Pinpoint the cell where the given text exists, returning its [X, Y] midpoint coordinate. 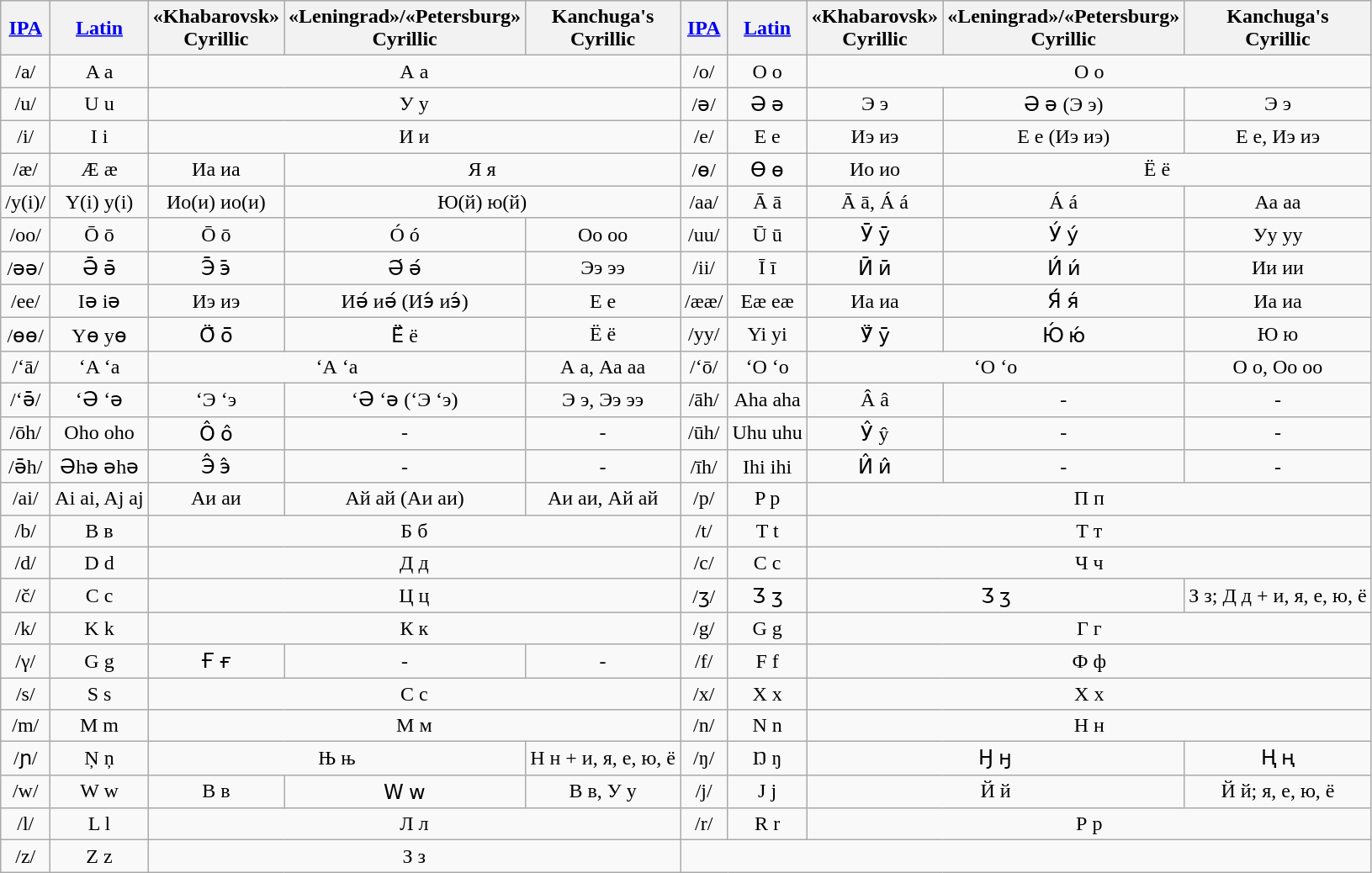
Г г [1089, 628]
Е е, Иэ иэ [1278, 136]
Ә́ ә́ [405, 268]
Иә́ иә́ (Иэ́ иэ́) [405, 301]
З з [414, 856]
/ii/ [703, 268]
Ә ә (Э э) [1063, 104]
/ʒ/ [703, 595]
/ɲ/ [25, 759]
J j [767, 791]
Ʒ ʒ [767, 595]
Е е (Иэ иэ) [1063, 136]
/ə̄h/ [25, 467]
Б б [414, 531]
Ӡ ӡ [995, 595]
/t/ [703, 531]
‘Ə ‘ə [99, 399]
Уу уу [1278, 235]
/īh/ [703, 467]
Э̄ э̄ [215, 268]
Ии ии [1278, 268]
Н н + и, я, е, ю, ё [603, 759]
/ee/ [25, 301]
Э̂ э̂ [215, 467]
Ī ī [767, 268]
В в, У у [603, 791]
Yɵ yɵ [99, 335]
Ә ә [767, 104]
О о [1089, 71]
/n/ [703, 726]
N n [767, 726]
Oho oho [99, 433]
И и [414, 136]
Н н [1089, 726]
Р р [1089, 824]
O o [767, 71]
А а [414, 71]
А а, Аа аа [603, 367]
Ŋ ŋ [767, 759]
П п [1089, 499]
A a [99, 71]
Ң ң [1278, 759]
F f [767, 661]
/uu/ [703, 235]
P p [767, 499]
С с [414, 694]
/ө/ [703, 170]
/əə/ [25, 268]
/‘ō/ [703, 367]
/f/ [703, 661]
/yy/ [703, 335]
/g/ [703, 628]
Ю́ ю́ [1063, 335]
/aa/ [703, 202]
Оо оо [603, 235]
Z z [99, 856]
/w/ [25, 791]
/āh/ [703, 399]
Ио ио [875, 170]
M m [99, 726]
Aha aha [767, 399]
Њ њ [336, 759]
Ӯ ӯ [875, 235]
/e/ [703, 136]
Ё́ ё [405, 335]
Ai ai, Aj aj [99, 499]
‘О ‘о [995, 367]
S s [99, 694]
X x [767, 694]
О о, Оо оо [1278, 367]
Ū ū [767, 235]
Ā ā [767, 202]
D d [99, 563]
Â â [875, 399]
‘A ‘a [99, 367]
U u [99, 104]
L l [99, 824]
Я́ я́ [1063, 301]
/‘ā/ [25, 367]
Æ æ [99, 170]
/k/ [25, 628]
/p/ [703, 499]
З з; Д д + и, я, е, ю, ё [1278, 595]
/oo/ [25, 235]
И́ и́ [1063, 268]
/d/ [25, 563]
/ŋ/ [703, 759]
Ө ө [767, 170]
Ӣ ӣ [875, 268]
Ā ā, Á á [875, 202]
К к [414, 628]
Ц ц [414, 595]
/j/ [703, 791]
/m/ [25, 726]
Э э, Ээ ээ [603, 399]
Ээ ээ [603, 268]
/x/ [703, 694]
Л л [414, 824]
Ӧ̄ ӧ̄ [215, 335]
Uhu uhu [767, 433]
Ӈ ӈ [995, 759]
Аи аи [215, 499]
И̂ и̂ [875, 467]
Х х [1089, 694]
W w [99, 791]
Ю ю [1278, 335]
Ч ч [1089, 563]
Аа аа [1278, 202]
/c/ [703, 563]
/u/ [25, 104]
/i/ [25, 136]
Əhə əhə [99, 467]
‘Э ‘э [215, 399]
/ә/ [703, 104]
Я я [483, 170]
E e [767, 136]
Yi yi [767, 335]
У у [414, 104]
Ғ ғ [215, 661]
Е е [603, 301]
T t [767, 531]
Аи аи, Ай ай [603, 499]
Ó ó [405, 235]
/č/ [25, 595]
Д д [414, 563]
У̂ ŷ [875, 433]
Ӱ̄ ӱ̄ [875, 335]
Ф ф [1089, 661]
О̂ о̂ [215, 433]
/o/ [703, 71]
М м [414, 726]
‘Ә ‘ә (‘Э ‘э) [405, 399]
/l/ [25, 824]
Á á [1063, 202]
/γ/ [25, 661]
‘А ‘а [336, 367]
Й й [995, 791]
/y(i)/ [25, 202]
Ņ ņ [99, 759]
I i [99, 136]
Ю(й) ю(й) [483, 202]
B в [99, 531]
/ōh/ [25, 433]
Iə iə [99, 301]
/z/ [25, 856]
/‘ə̄/ [25, 399]
/ai/ [25, 499]
Y(i) y(i) [99, 202]
Ио(и) ио(и) [215, 202]
/b/ [25, 531]
Т т [1089, 531]
/r/ [703, 824]
Ə̄ ə̄ [99, 268]
У́ у́ [1063, 235]
Eæ eæ [767, 301]
Ihi ihi [767, 467]
/æ/ [25, 170]
R r [767, 824]
Й й; я, е, ю, ё [1278, 791]
K k [99, 628]
В в [215, 791]
/s/ [25, 694]
/a/ [25, 71]
/ūh/ [703, 433]
/ææ/ [703, 301]
‘O ‘o [767, 367]
/өө/ [25, 335]
Ԝ ԝ [405, 791]
Ай ай (Аи аи) [405, 499]
